Scan for the cell matching the given text and deliver its (X, Y) coordinate at center. 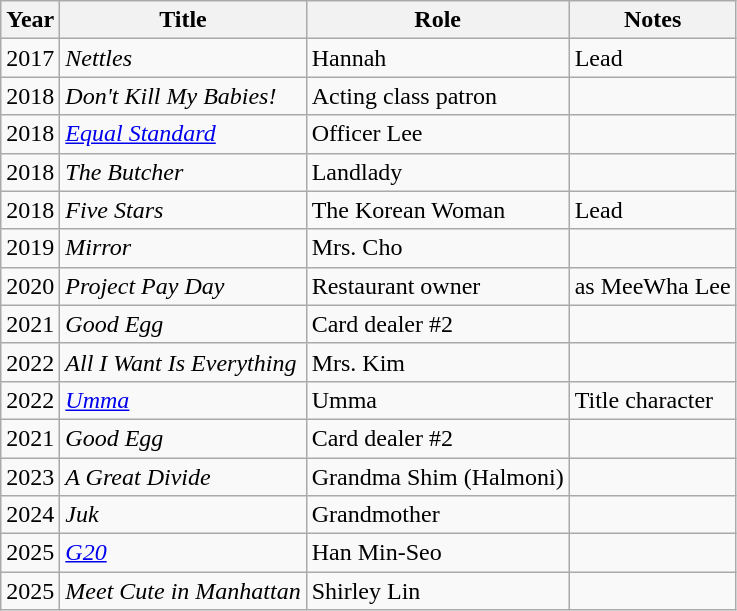
Mrs. Kim (438, 362)
Five Stars (183, 210)
Project Pay Day (183, 286)
Grandmother (438, 515)
The Butcher (183, 172)
Nettles (183, 58)
Role (438, 20)
Equal Standard (183, 134)
Mrs. Cho (438, 248)
2024 (30, 515)
Hannah (438, 58)
Juk (183, 515)
Officer Lee (438, 134)
Landlady (438, 172)
2020 (30, 286)
Restaurant owner (438, 286)
2023 (30, 477)
Han Min-Seo (438, 553)
2017 (30, 58)
G20 (183, 553)
Don't Kill My Babies! (183, 96)
Title character (652, 400)
All I Want Is Everything (183, 362)
Year (30, 20)
The Korean Woman (438, 210)
Mirror (183, 248)
2019 (30, 248)
Meet Cute in Manhattan (183, 591)
Acting class patron (438, 96)
as MeeWha Lee (652, 286)
Grandma Shim (Halmoni) (438, 477)
A Great Divide (183, 477)
Notes (652, 20)
Title (183, 20)
Shirley Lin (438, 591)
